Identify which cell holds the provided text, then report its (x, y) central coordinate. 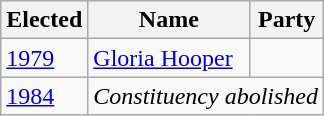
Constituency abolished (206, 96)
1984 (44, 96)
1979 (44, 58)
Gloria Hooper (169, 58)
Elected (44, 20)
Party (287, 20)
Name (169, 20)
